Return the [X, Y] coordinate for the center point of the cell that contains the specified text.  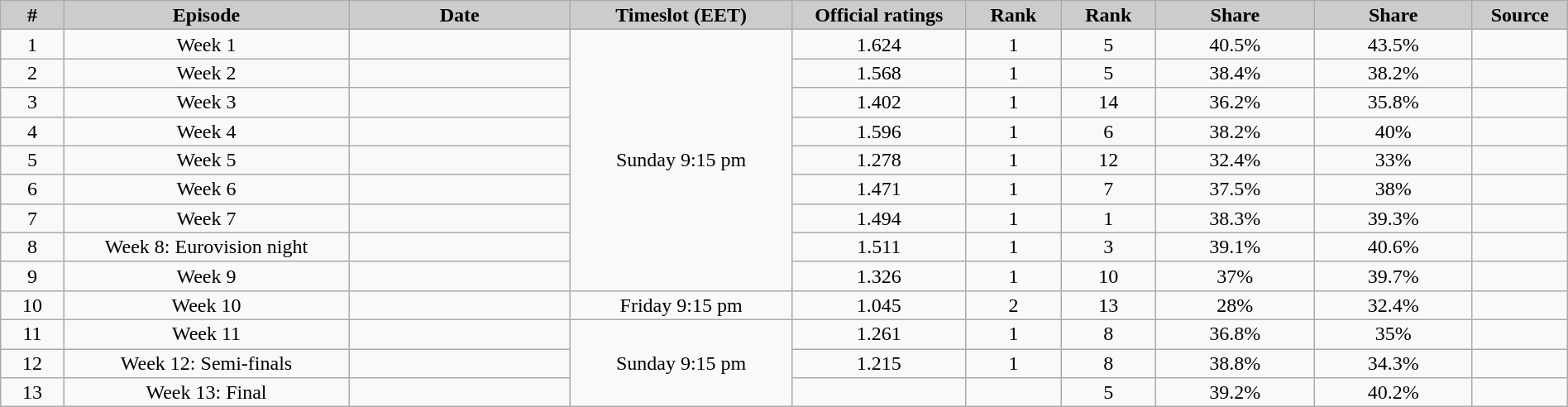
Source [1520, 15]
40.5% [1236, 45]
Official ratings [879, 15]
1.568 [879, 73]
34.3% [1393, 364]
Week 6 [206, 189]
Week 8: Eurovision night [206, 247]
36.8% [1236, 334]
1.215 [879, 364]
Date [460, 15]
1.596 [879, 131]
39.7% [1393, 276]
Week 3 [206, 103]
Week 9 [206, 276]
14 [1108, 103]
38.4% [1236, 73]
1.045 [879, 304]
# [33, 15]
43.5% [1393, 45]
1.278 [879, 160]
1.402 [879, 103]
1.326 [879, 276]
Timeslot (EET) [681, 15]
Week 13: Final [206, 392]
Week 2 [206, 73]
Week 4 [206, 131]
1.624 [879, 45]
39.3% [1393, 218]
38.8% [1236, 364]
Week 5 [206, 160]
40% [1393, 131]
1.471 [879, 189]
1.494 [879, 218]
Week 11 [206, 334]
11 [33, 334]
39.1% [1236, 247]
35% [1393, 334]
28% [1236, 304]
38.3% [1236, 218]
Friday 9:15 pm [681, 304]
38% [1393, 189]
4 [33, 131]
40.2% [1393, 392]
Week 10 [206, 304]
Week 1 [206, 45]
39.2% [1236, 392]
36.2% [1236, 103]
1.511 [879, 247]
33% [1393, 160]
Episode [206, 15]
Week 7 [206, 218]
9 [33, 276]
1.261 [879, 334]
40.6% [1393, 247]
37.5% [1236, 189]
35.8% [1393, 103]
37% [1236, 276]
Week 12: Semi-finals [206, 364]
